From the cell containing the given text, extract its center point as (x, y) coordinate. 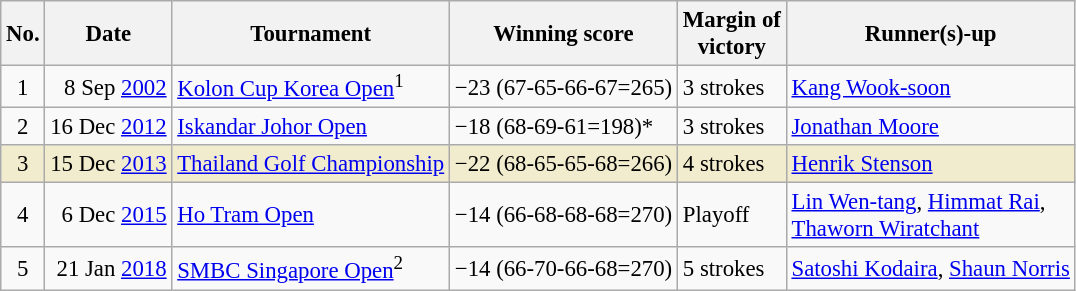
5 (23, 269)
16 Dec 2012 (108, 127)
Margin ofvictory (732, 34)
−14 (66-68-68-68=270) (564, 216)
4 strokes (732, 164)
21 Jan 2018 (108, 269)
5 strokes (732, 269)
Playoff (732, 216)
−18 (68-69-61=198)* (564, 127)
Thailand Golf Championship (311, 164)
Kolon Cup Korea Open1 (311, 87)
Winning score (564, 34)
SMBC Singapore Open2 (311, 269)
4 (23, 216)
Henrik Stenson (930, 164)
8 Sep 2002 (108, 87)
Iskandar Johor Open (311, 127)
6 Dec 2015 (108, 216)
Satoshi Kodaira, Shaun Norris (930, 269)
3 (23, 164)
1 (23, 87)
−22 (68-65-65-68=266) (564, 164)
15 Dec 2013 (108, 164)
Tournament (311, 34)
Date (108, 34)
Jonathan Moore (930, 127)
Ho Tram Open (311, 216)
2 (23, 127)
−14 (66-70-66-68=270) (564, 269)
Kang Wook-soon (930, 87)
No. (23, 34)
Lin Wen-tang, Himmat Rai, Thaworn Wiratchant (930, 216)
Runner(s)-up (930, 34)
−23 (67-65-66-67=265) (564, 87)
